Find where the given text appears and provide that cell's center as [X, Y] coordinate. 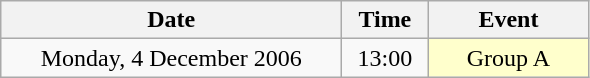
13:00 [385, 58]
Event [508, 20]
Time [385, 20]
Date [172, 20]
Group A [508, 58]
Monday, 4 December 2006 [172, 58]
